Provide the [X, Y] coordinate of the cell's center where the given text is located.  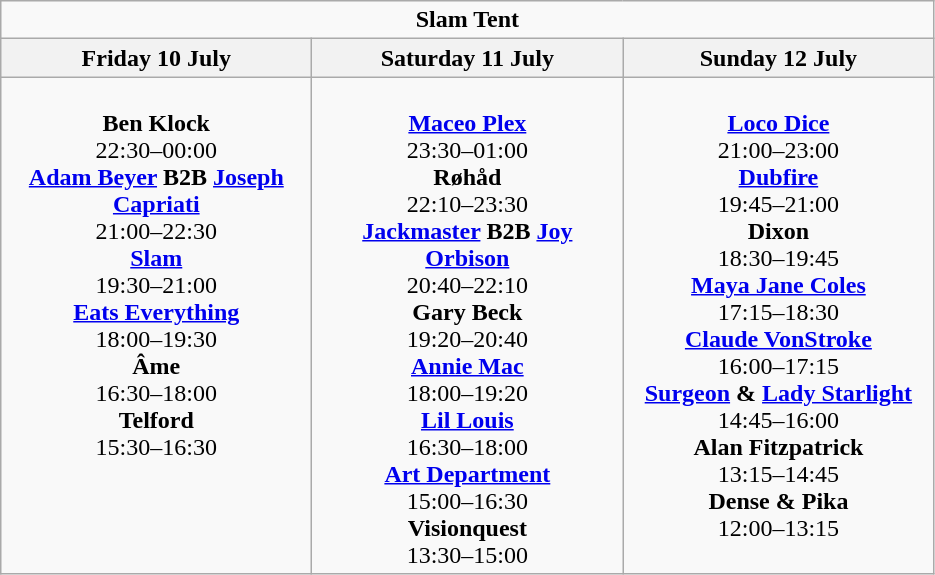
Friday 10 July [156, 58]
Ben Klock 22:30–00:00 Adam Beyer B2B Joseph Capriati 21:00–22:30 Slam 19:30–21:00 Eats Everything 18:00–19:30 Âme 16:30–18:00 Telford 15:30–16:30 [156, 326]
Saturday 11 July [468, 58]
Sunday 12 July [778, 58]
Slam Tent [468, 20]
